Extract the (x, y) coordinate from the center of the cell holding the provided text.  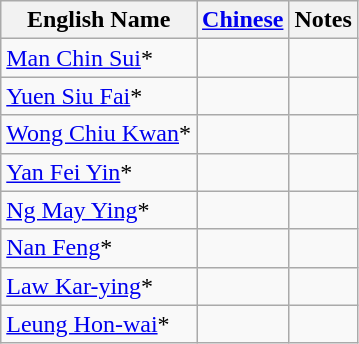
Chinese (243, 20)
Law Kar-ying* (99, 286)
Yan Fei Yin* (99, 172)
Wong Chiu Kwan* (99, 134)
Ng May Ying* (99, 210)
Man Chin Sui* (99, 58)
Nan Feng* (99, 248)
English Name (99, 20)
Yuen Siu Fai* (99, 96)
Notes (323, 20)
Leung Hon-wai* (99, 324)
